Provide the (x, y) coordinate of the cell's center where the given text is located.  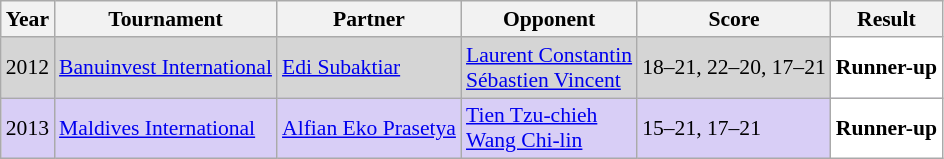
2012 (28, 68)
Year (28, 19)
Partner (369, 19)
Score (734, 19)
Tournament (166, 19)
Alfian Eko Prasetya (369, 128)
Result (886, 19)
Laurent Constantin Sébastien Vincent (549, 68)
2013 (28, 128)
Banuinvest International (166, 68)
Edi Subaktiar (369, 68)
18–21, 22–20, 17–21 (734, 68)
Maldives International (166, 128)
Opponent (549, 19)
15–21, 17–21 (734, 128)
Tien Tzu-chieh Wang Chi-lin (549, 128)
